From the cell containing the given text, extract its center point as [x, y] coordinate. 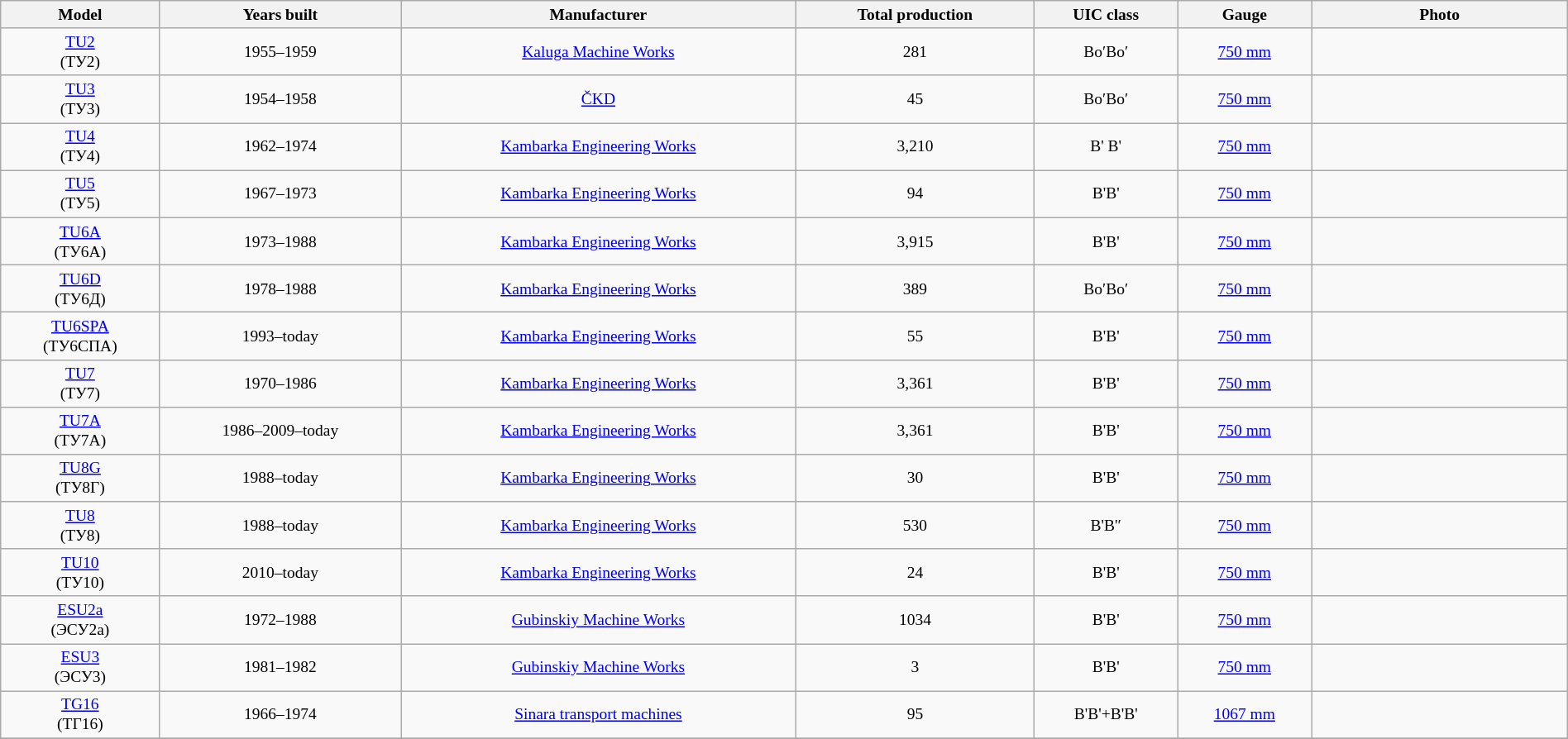
B'B'′ [1107, 526]
95 [915, 714]
1034 [915, 620]
281 [915, 51]
ČKD [599, 99]
Photo [1439, 15]
B' B' [1107, 147]
TU7(ТУ7) [80, 384]
1955–1959 [280, 51]
TU8G(ТУ8Г) [80, 478]
TU6SPA(ТУ6СПА) [80, 336]
530 [915, 526]
1962–1974 [280, 147]
1967–1973 [280, 193]
TU2(ТУ2) [80, 51]
Total production [915, 15]
1981–1982 [280, 668]
94 [915, 193]
3 [915, 668]
1067 mm [1245, 714]
Kaluga Machine Works [599, 51]
TU8(ТУ8) [80, 526]
1973–1988 [280, 241]
30 [915, 478]
ESU2a(ЭСУ2а) [80, 620]
45 [915, 99]
1972–1988 [280, 620]
55 [915, 336]
3,210 [915, 147]
3,915 [915, 241]
1993–today [280, 336]
TU10(ТУ10) [80, 572]
1966–1974 [280, 714]
TU7A(ТУ7А) [80, 430]
UIC class [1107, 15]
24 [915, 572]
TU3(ТУ3) [80, 99]
ESU3(ЭСУ3) [80, 668]
389 [915, 288]
B'B'+B'B' [1107, 714]
1970–1986 [280, 384]
TU6A(ТУ6А) [80, 241]
Model [80, 15]
1954–1958 [280, 99]
Sinara transport machines [599, 714]
TU4(ТУ4) [80, 147]
TG16(ТГ16) [80, 714]
Years built [280, 15]
TU5(ТУ5) [80, 193]
2010–today [280, 572]
1986–2009–today [280, 430]
TU6D(ТУ6Д) [80, 288]
Manufacturer [599, 15]
Gauge [1245, 15]
1978–1988 [280, 288]
